Identify which cell holds the provided text, then report its [x, y] central coordinate. 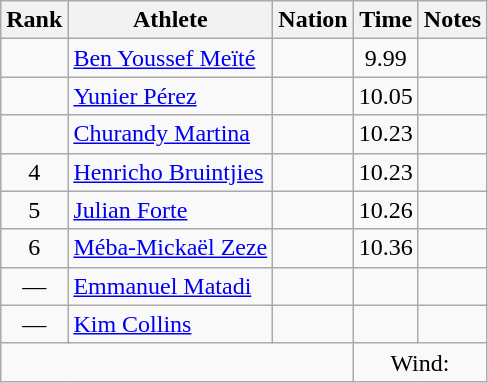
Kim Collins [170, 324]
Churandy Martina [170, 134]
Wind: [420, 362]
6 [34, 248]
Julian Forte [170, 210]
Méba-Mickaël Zeze [170, 248]
10.26 [386, 210]
10.05 [386, 96]
Nation [313, 20]
Time [386, 20]
10.36 [386, 248]
Ben Youssef Meïté [170, 58]
Emmanuel Matadi [170, 286]
Notes [452, 20]
Henricho Bruintjies [170, 172]
Yunier Pérez [170, 96]
Rank [34, 20]
5 [34, 210]
9.99 [386, 58]
4 [34, 172]
Athlete [170, 20]
